Detect which cell encompasses the target text, then output its [X, Y] center coordinate. 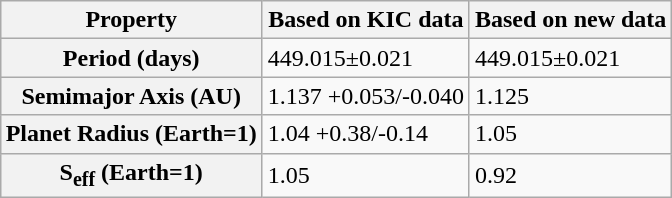
Property [131, 20]
Planet Radius (Earth=1) [131, 134]
1.04 +0.38/-0.14 [366, 134]
1.137 +0.053/-0.040 [366, 96]
1.125 [570, 96]
Based on new data [570, 20]
Seff (Earth=1) [131, 175]
Period (days) [131, 58]
0.92 [570, 175]
Semimajor Axis (AU) [131, 96]
Based on KIC data [366, 20]
